Locate the cell with the specified text and output its [x, y] center coordinate. 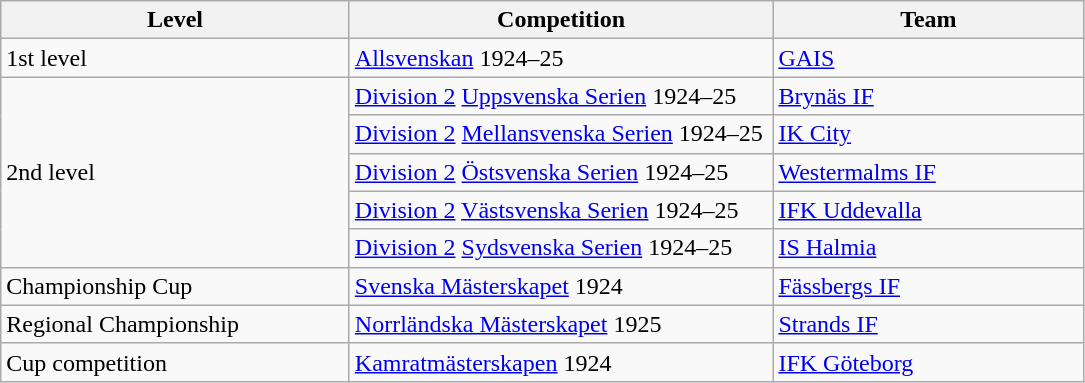
IK City [928, 134]
Kamratmästerskapen 1924 [561, 362]
Allsvenskan 1924–25 [561, 58]
1st level [176, 58]
Division 2 Västsvenska Serien 1924–25 [561, 210]
Strands IF [928, 324]
Svenska Mästerskapet 1924 [561, 286]
Competition [561, 20]
IFK Göteborg [928, 362]
Regional Championship [176, 324]
Westermalms IF [928, 172]
Division 2 Sydsvenska Serien 1924–25 [561, 248]
Championship Cup [176, 286]
Division 2 Östsvenska Serien 1924–25 [561, 172]
Level [176, 20]
Norrländska Mästerskapet 1925 [561, 324]
GAIS [928, 58]
Fässbergs IF [928, 286]
Division 2 Mellansvenska Serien 1924–25 [561, 134]
Brynäs IF [928, 96]
Team [928, 20]
IFK Uddevalla [928, 210]
Cup competition [176, 362]
2nd level [176, 172]
IS Halmia [928, 248]
Division 2 Uppsvenska Serien 1924–25 [561, 96]
